Search for the cell housing the specified text and yield its (X, Y) center coordinate. 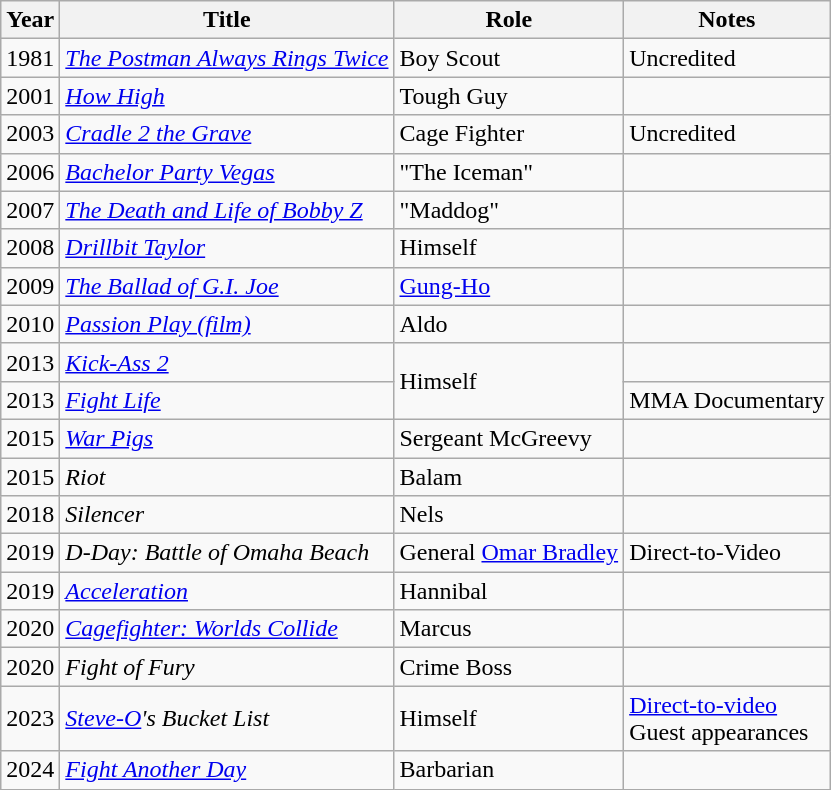
Boy Scout (509, 58)
2018 (30, 515)
Drillbit Taylor (227, 248)
Marcus (509, 629)
Aldo (509, 324)
Notes (727, 20)
2009 (30, 286)
Acceleration (227, 591)
D-Day: Battle of Omaha Beach (227, 553)
2007 (30, 210)
Crime Boss (509, 667)
Tough Guy (509, 96)
MMA Documentary (727, 400)
"The Iceman" (509, 172)
2024 (30, 770)
Silencer (227, 515)
General Omar Bradley (509, 553)
The Ballad of G.I. Joe (227, 286)
Cagefighter: Worlds Collide (227, 629)
2006 (30, 172)
Steve-O's Bucket List (227, 718)
2001 (30, 96)
Direct-to-Video (727, 553)
Nels (509, 515)
Gung-Ho (509, 286)
Year (30, 20)
Cradle 2 the Grave (227, 134)
"Maddog" (509, 210)
The Death and Life of Bobby Z (227, 210)
Riot (227, 477)
Cage Fighter (509, 134)
Barbarian (509, 770)
The Postman Always Rings Twice (227, 58)
Role (509, 20)
Hannibal (509, 591)
Fight Life (227, 400)
Fight of Fury (227, 667)
Sergeant McGreevy (509, 438)
2010 (30, 324)
Title (227, 20)
Kick-Ass 2 (227, 362)
2023 (30, 718)
Bachelor Party Vegas (227, 172)
Fight Another Day (227, 770)
Balam (509, 477)
2003 (30, 134)
How High (227, 96)
Passion Play (film) (227, 324)
War Pigs (227, 438)
2008 (30, 248)
Direct-to-videoGuest appearances (727, 718)
1981 (30, 58)
